Extract the (x, y) coordinate from the center of the cell holding the provided text.  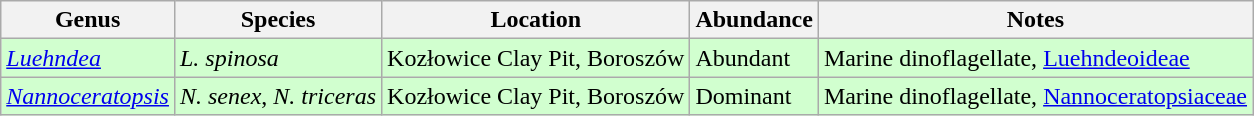
Dominant (754, 96)
Genus (88, 20)
Abundant (754, 58)
Abundance (754, 20)
Notes (1035, 20)
Marine dinoflagellate, Luehndeoideae (1035, 58)
Location (536, 20)
Nannoceratopsis (88, 96)
Marine dinoflagellate, Nannoceratopsiaceae (1035, 96)
L. spinosa (278, 58)
N. senex, N. triceras (278, 96)
Luehndea (88, 58)
Species (278, 20)
